Pinpoint the cell where the given text exists, returning its (X, Y) midpoint coordinate. 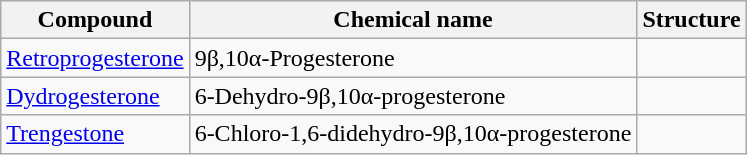
Dydrogesterone (95, 96)
9β,10α-Progesterone (413, 58)
6-Dehydro-9β,10α-progesterone (413, 96)
6-Chloro-1,6-didehydro-9β,10α-progesterone (413, 134)
Retroprogesterone (95, 58)
Compound (95, 20)
Chemical name (413, 20)
Structure (692, 20)
Trengestone (95, 134)
